Find where the given text appears and provide that cell's center as (x, y) coordinate. 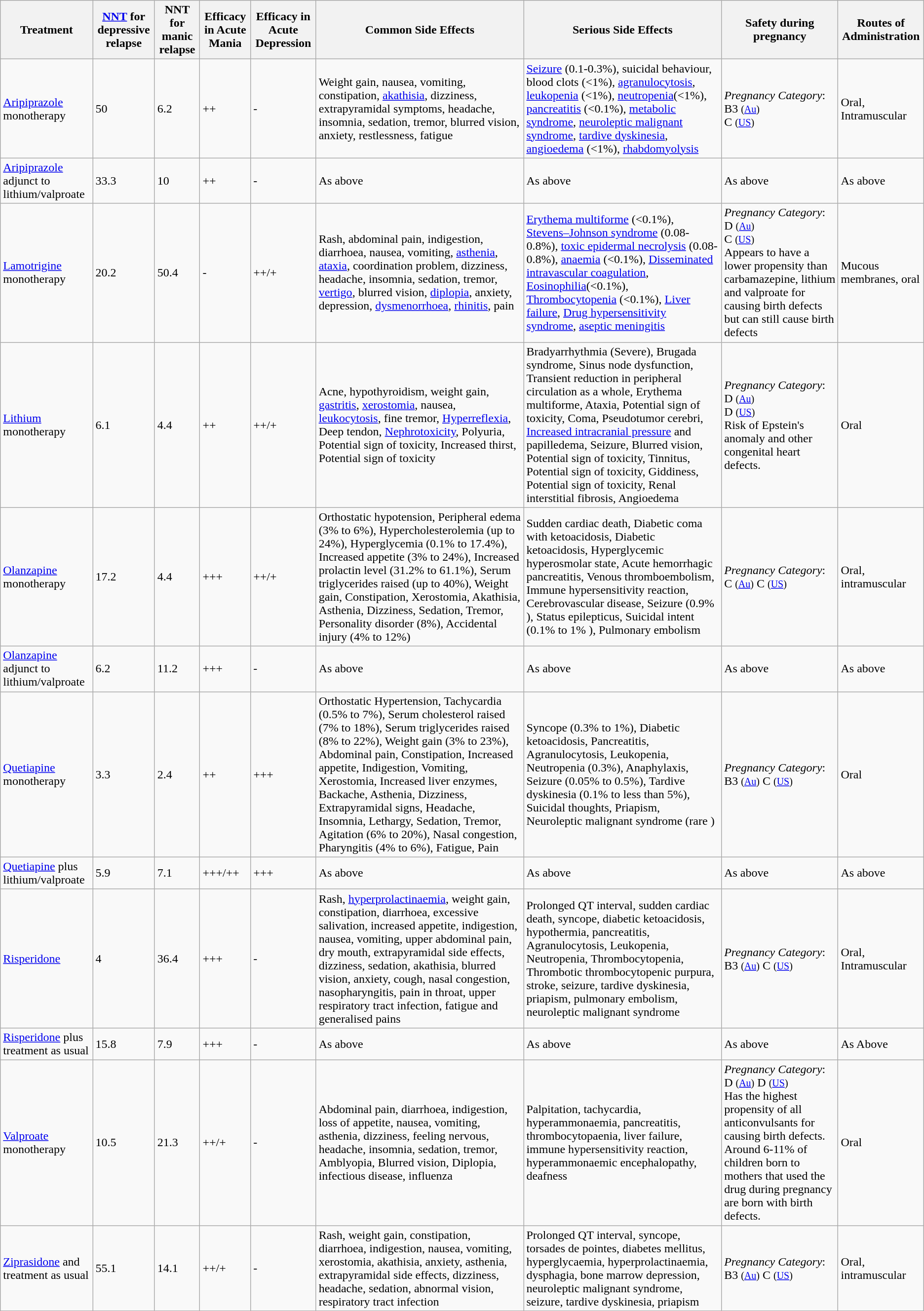
Pregnancy Category:C (Au) C (US) (780, 577)
Risperidone (46, 959)
Serious Side Effects (623, 30)
Pregnancy Category: B3 (Au) C (US) (780, 109)
Treatment (46, 30)
50 (123, 109)
50.4 (177, 272)
17.2 (123, 577)
Routes of Administration (881, 30)
7.1 (177, 873)
15.8 (123, 1043)
Aripiprazole monotherapy (46, 109)
NNT for manic relapse (177, 30)
33.3 (123, 181)
+++/++ (225, 873)
Ziprasidone and treatment as usual (46, 1268)
20.2 (123, 272)
NNT for depressive relapse (123, 30)
Risperidone plus treatment as usual (46, 1043)
Safety during pregnancy (780, 30)
Efficacy in Acute Mania (225, 30)
21.3 (177, 1142)
Quetiapine monotherapy (46, 774)
Pregnancy Category:D (Au) D (US) Risk of Epstein's anomaly and other congenital heart defects. (780, 424)
Common Side Effects (420, 30)
Olanzapine adjunct to lithium/valproate (46, 669)
36.4 (177, 959)
As Above (881, 1043)
10 (177, 181)
14.1 (177, 1268)
10.5 (123, 1142)
Lamotrigine monotherapy (46, 272)
3.3 (123, 774)
Olanzapine monotherapy (46, 577)
7.9 (177, 1043)
2.4 (177, 774)
Mucous membranes, oral (881, 272)
Efficacy in Acute Depression (283, 30)
Aripiprazole adjunct to lithium/valproate (46, 181)
Quetiapine plus lithium/valproate (46, 873)
5.9 (123, 873)
55.1 (123, 1268)
6.1 (123, 424)
Lithium monotherapy (46, 424)
Valproate monotherapy (46, 1142)
11.2 (177, 669)
4 (123, 959)
